Return (X, Y) of the center of cell containing provided text 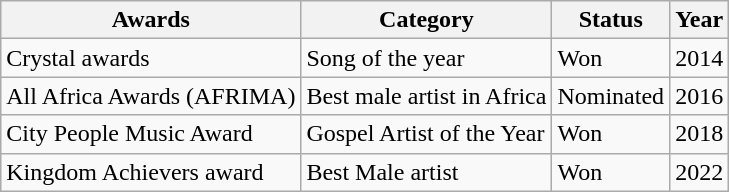
Best Male artist (426, 172)
Crystal awards (151, 58)
Status (611, 20)
City People Music Award (151, 134)
Category (426, 20)
2018 (700, 134)
Year (700, 20)
2016 (700, 96)
2014 (700, 58)
2022 (700, 172)
Awards (151, 20)
Gospel Artist of the Year (426, 134)
Kingdom Achievers award (151, 172)
Song of the year (426, 58)
All Africa Awards (AFRIMA) (151, 96)
Nominated (611, 96)
Best male artist in Africa (426, 96)
